Extract the [X, Y] coordinate from the center of the cell holding the provided text.  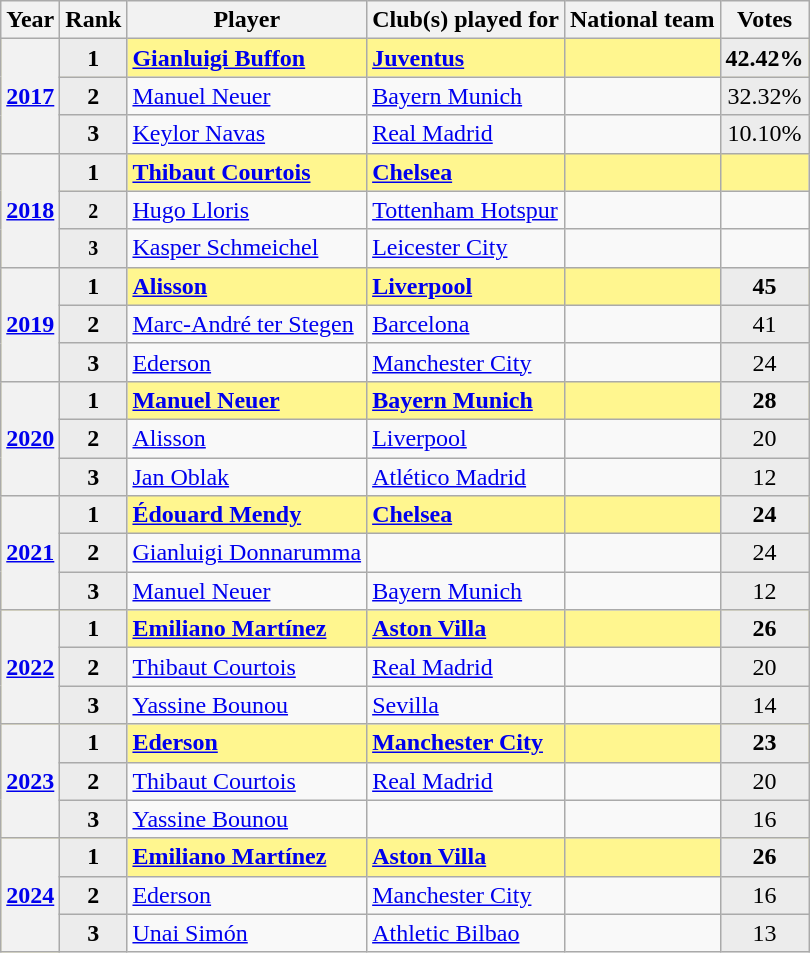
10.10% [764, 134]
Marc-André ter Stegen [247, 324]
2019 [30, 324]
Unai Simón [247, 933]
Leicester City [466, 248]
Year [30, 20]
2020 [30, 438]
13 [764, 933]
23 [764, 743]
2024 [30, 895]
2017 [30, 96]
Player [247, 20]
2018 [30, 210]
Rank [94, 20]
Jan Oblak [247, 477]
Votes [764, 20]
41 [764, 324]
Athletic Bilbao [466, 933]
28 [764, 400]
Édouard Mendy [247, 515]
Juventus [466, 58]
Tottenham Hotspur [466, 210]
Keylor Navas [247, 134]
Kasper Schmeichel [247, 248]
Atlético Madrid [466, 477]
Hugo Lloris [247, 210]
32.32% [764, 96]
42.42% [764, 58]
45 [764, 286]
Gianluigi Buffon [247, 58]
Sevilla [466, 705]
National team [642, 20]
Gianluigi Donnarumma [247, 553]
2023 [30, 781]
Barcelona [466, 324]
14 [764, 705]
Club(s) played for [466, 20]
2022 [30, 667]
2021 [30, 553]
